Determine the (x, y) coordinate at the center of the cell enclosing the given text.  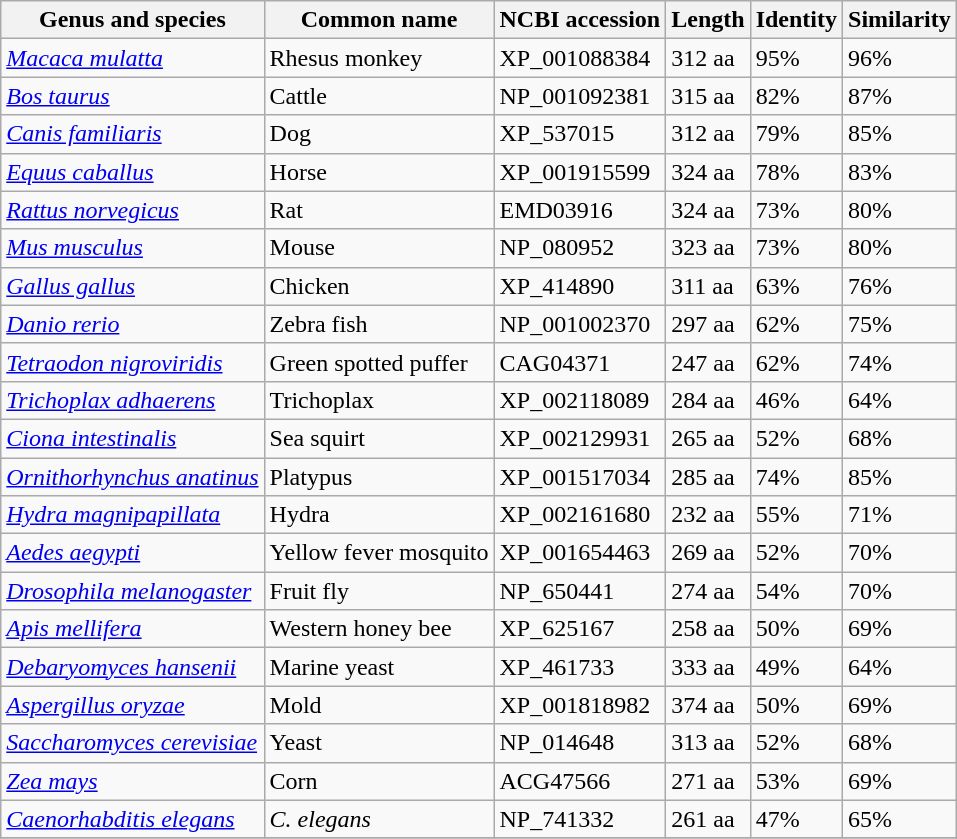
NCBI accession (580, 20)
Debaryomyces hansenii (132, 667)
284 aa (708, 400)
Genus and species (132, 20)
297 aa (708, 324)
232 aa (708, 515)
53% (796, 781)
261 aa (708, 819)
96% (900, 58)
Horse (379, 172)
Corn (379, 781)
Similarity (900, 20)
C. elegans (379, 819)
CAG04371 (580, 362)
ACG47566 (580, 781)
Rattus norvegicus (132, 210)
55% (796, 515)
Identity (796, 20)
Western honey bee (379, 629)
XP_001654463 (580, 553)
XP_001088384 (580, 58)
Equus caballus (132, 172)
Ornithorhynchus anatinus (132, 477)
Marine yeast (379, 667)
Sea squirt (379, 438)
XP_414890 (580, 286)
XP_002129931 (580, 438)
Aspergillus oryzae (132, 705)
Fruit fly (379, 591)
Saccharomyces cerevisiae (132, 743)
Caenorhabditis elegans (132, 819)
Aedes aegypti (132, 553)
Hydra (379, 515)
374 aa (708, 705)
Trichoplax adhaerens (132, 400)
Trichoplax (379, 400)
Macaca mulatta (132, 58)
Rhesus monkey (379, 58)
XP_001517034 (580, 477)
Chicken (379, 286)
265 aa (708, 438)
285 aa (708, 477)
271 aa (708, 781)
83% (900, 172)
XP_625167 (580, 629)
XP_001915599 (580, 172)
247 aa (708, 362)
Apis mellifera (132, 629)
XP_537015 (580, 134)
71% (900, 515)
EMD03916 (580, 210)
Platypus (379, 477)
315 aa (708, 96)
54% (796, 591)
Bos taurus (132, 96)
NP_650441 (580, 591)
Hydra magnipapillata (132, 515)
Yeast (379, 743)
79% (796, 134)
Drosophila melanogaster (132, 591)
XP_002161680 (580, 515)
Mold (379, 705)
274 aa (708, 591)
Green spotted puffer (379, 362)
82% (796, 96)
Length (708, 20)
87% (900, 96)
Mouse (379, 248)
Common name (379, 20)
Rat (379, 210)
258 aa (708, 629)
Zebra fish (379, 324)
95% (796, 58)
323 aa (708, 248)
76% (900, 286)
Zea mays (132, 781)
78% (796, 172)
NP_001002370 (580, 324)
Mus musculus (132, 248)
Cattle (379, 96)
NP_080952 (580, 248)
NP_001092381 (580, 96)
47% (796, 819)
63% (796, 286)
NP_014648 (580, 743)
Danio rerio (132, 324)
313 aa (708, 743)
Gallus gallus (132, 286)
Yellow fever mosquito (379, 553)
XP_461733 (580, 667)
XP_001818982 (580, 705)
49% (796, 667)
NP_741332 (580, 819)
Dog (379, 134)
XP_002118089 (580, 400)
46% (796, 400)
269 aa (708, 553)
311 aa (708, 286)
75% (900, 324)
Ciona intestinalis (132, 438)
Canis familiaris (132, 134)
Tetraodon nigroviridis (132, 362)
65% (900, 819)
333 aa (708, 667)
